Identify which cell holds the provided text, then report its (x, y) central coordinate. 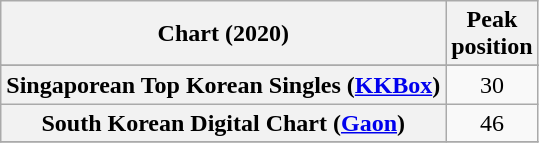
46 (492, 123)
30 (492, 85)
Peakposition (492, 34)
Chart (2020) (224, 34)
Singaporean Top Korean Singles (KKBox) (224, 85)
South Korean Digital Chart (Gaon) (224, 123)
